Determine the [x, y] coordinate at the center of the cell enclosing the given text.  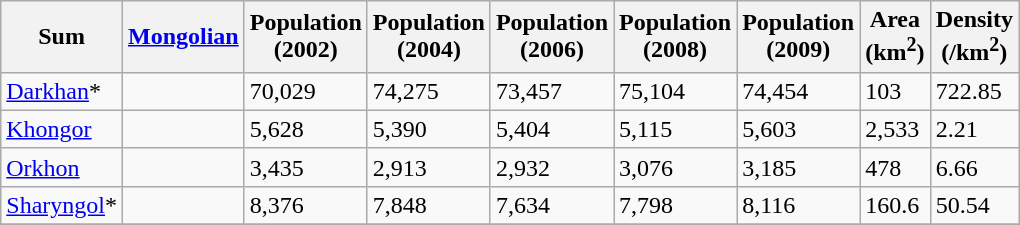
5,115 [676, 129]
478 [895, 167]
Sharyngol* [62, 205]
722.85 [974, 91]
Mongolian [183, 37]
Khongor [62, 129]
3,076 [676, 167]
Darkhan* [62, 91]
Population(2008) [676, 37]
73,457 [552, 91]
50.54 [974, 205]
Population(2004) [428, 37]
2,913 [428, 167]
6.66 [974, 167]
7,848 [428, 205]
75,104 [676, 91]
7,798 [676, 205]
Area(km2) [895, 37]
Population(2009) [798, 37]
8,376 [306, 205]
74,275 [428, 91]
74,454 [798, 91]
Density(/km2) [974, 37]
7,634 [552, 205]
5,603 [798, 129]
70,029 [306, 91]
5,404 [552, 129]
5,628 [306, 129]
5,390 [428, 129]
Orkhon [62, 167]
2,932 [552, 167]
2.21 [974, 129]
3,185 [798, 167]
2,533 [895, 129]
Sum [62, 37]
Population(2006) [552, 37]
103 [895, 91]
160.6 [895, 205]
8,116 [798, 205]
3,435 [306, 167]
Population(2002) [306, 37]
